Detect which cell encompasses the target text, then output its [X, Y] center coordinate. 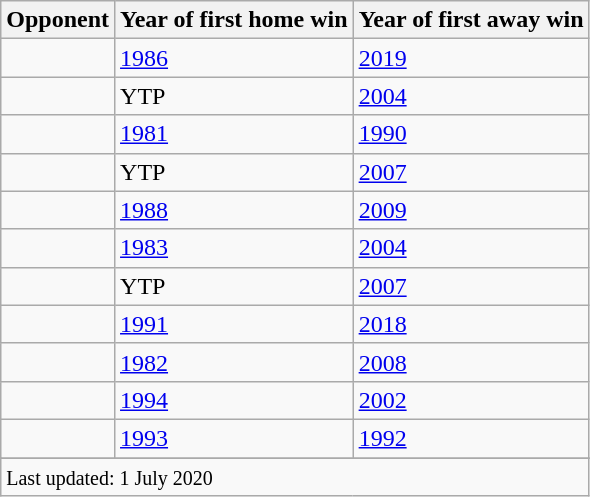
1991 [234, 324]
1982 [234, 362]
2009 [471, 210]
2008 [471, 362]
Opponent [58, 20]
Year of first home win [234, 20]
2018 [471, 324]
Last updated: 1 July 2020 [295, 477]
1986 [234, 58]
1983 [234, 248]
1994 [234, 400]
Year of first away win [471, 20]
1990 [471, 134]
2002 [471, 400]
2019 [471, 58]
1988 [234, 210]
1981 [234, 134]
1993 [234, 438]
1992 [471, 438]
